Return (x, y) of the center of cell containing provided text 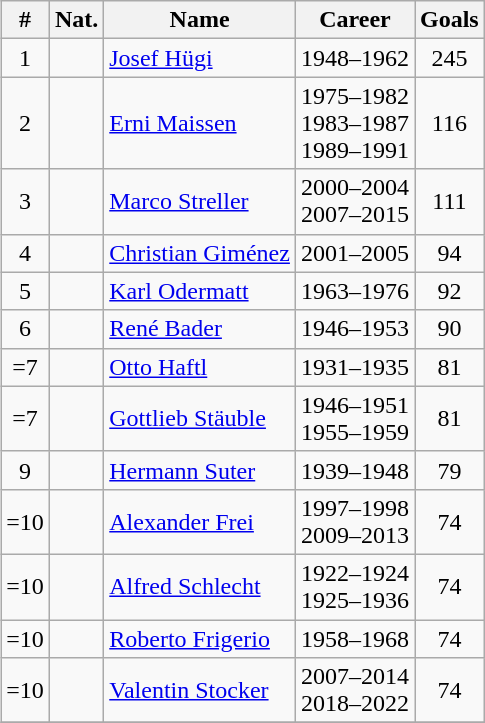
4 (26, 253)
Goals (449, 20)
1939–1948 (354, 470)
6 (26, 329)
Hermann Suter (200, 470)
1946–1953 (354, 329)
René Bader (200, 329)
Name (200, 20)
Erni Maissen (200, 123)
Marco Streller (200, 202)
Roberto Frigerio (200, 639)
92 (449, 291)
94 (449, 253)
Christian Giménez (200, 253)
Alfred Schlecht (200, 586)
2001–2005 (354, 253)
1958–1968 (354, 639)
1948–1962 (354, 58)
Career (354, 20)
Nat. (76, 20)
1997–19982009–2013 (354, 522)
2007–20142018–2022 (354, 690)
245 (449, 58)
111 (449, 202)
5 (26, 291)
Valentin Stocker (200, 690)
1975–19821983–19871989–1991 (354, 123)
Alexander Frei (200, 522)
1931–1935 (354, 367)
2 (26, 123)
Josef Hügi (200, 58)
3 (26, 202)
1 (26, 58)
1922–19241925–1936 (354, 586)
1963–1976 (354, 291)
1946–19511955–1959 (354, 418)
116 (449, 123)
Gottlieb Stäuble (200, 418)
Otto Haftl (200, 367)
Karl Odermatt (200, 291)
90 (449, 329)
9 (26, 470)
79 (449, 470)
2000–20042007–2015 (354, 202)
# (26, 20)
